Capture the cell that displays the provided text and extract its (x, y) central coordinate. 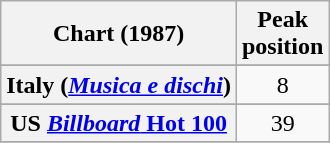
Italy (Musica e dischi) (119, 85)
39 (282, 123)
Chart (1987) (119, 34)
8 (282, 85)
Peakposition (282, 34)
US Billboard Hot 100 (119, 123)
